Determine the (x, y) coordinate at the center of the cell enclosing the given text.  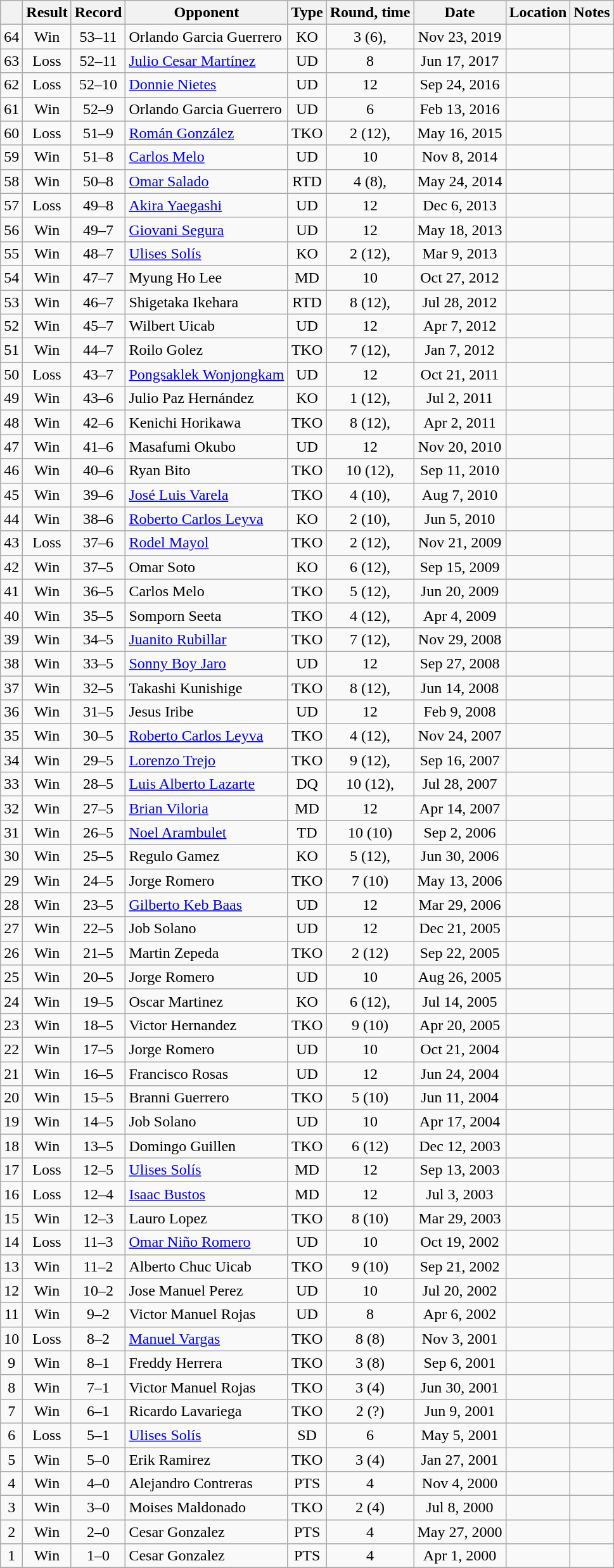
Jun 5, 2010 (460, 519)
27 (11, 929)
Sonny Boy Jaro (207, 663)
9 (11, 1363)
2 (11, 1532)
Apr 2, 2011 (460, 423)
Jul 20, 2002 (460, 1291)
35–5 (98, 615)
14 (11, 1242)
Julio Paz Hernández (207, 398)
3–0 (98, 1508)
47–7 (98, 277)
Shigetaka Ikehara (207, 302)
Dec 12, 2003 (460, 1146)
55 (11, 253)
28–5 (98, 784)
Nov 20, 2010 (460, 447)
23–5 (98, 905)
48–7 (98, 253)
32 (11, 808)
Oct 21, 2004 (460, 1049)
7 (10) (370, 881)
28 (11, 905)
Mar 29, 2003 (460, 1218)
43 (11, 543)
Masafumi Okubo (207, 447)
4–0 (98, 1484)
Omar Niño Romero (207, 1242)
Nov 29, 2008 (460, 639)
19 (11, 1122)
Rodel Mayol (207, 543)
Jul 2, 2011 (460, 398)
Round, time (370, 13)
Jul 3, 2003 (460, 1194)
Result (47, 13)
48 (11, 423)
Jan 7, 2012 (460, 350)
SD (307, 1435)
40–6 (98, 471)
10–2 (98, 1291)
Manuel Vargas (207, 1339)
Sep 21, 2002 (460, 1266)
2 (?) (370, 1411)
1 (11, 1556)
Nov 24, 2007 (460, 736)
Donnie Nietes (207, 85)
Jun 30, 2006 (460, 857)
2 (10), (370, 519)
Oscar Martinez (207, 1001)
5 (10) (370, 1098)
Nov 21, 2009 (460, 543)
Nov 3, 2001 (460, 1339)
14–5 (98, 1122)
4 (8), (370, 181)
24–5 (98, 881)
Jose Manuel Perez (207, 1291)
44 (11, 519)
12–3 (98, 1218)
Freddy Herrera (207, 1363)
Apr 14, 2007 (460, 808)
Victor Hernandez (207, 1025)
31 (11, 832)
Regulo Gamez (207, 857)
Mar 29, 2006 (460, 905)
35 (11, 736)
64 (11, 37)
8 (10) (370, 1218)
11 (11, 1315)
May 16, 2015 (460, 133)
Kenichi Horikawa (207, 423)
Mar 9, 2013 (460, 253)
40 (11, 615)
2 (4) (370, 1508)
1–0 (98, 1556)
36–5 (98, 591)
33 (11, 784)
Aug 7, 2010 (460, 495)
7 (11, 1411)
10 (10) (370, 832)
3 (6), (370, 37)
16 (11, 1194)
Apr 7, 2012 (460, 326)
Apr 1, 2000 (460, 1556)
Domingo Guillen (207, 1146)
DQ (307, 784)
Jun 20, 2009 (460, 591)
Oct 21, 2011 (460, 374)
62 (11, 85)
8–2 (98, 1339)
Gilberto Keb Baas (207, 905)
Akira Yaegashi (207, 205)
6 (12) (370, 1146)
31–5 (98, 712)
34 (11, 760)
Pongsaklek Wonjongkam (207, 374)
Martin Zepeda (207, 953)
3 (11, 1508)
Date (460, 13)
Roilo Golez (207, 350)
25 (11, 977)
63 (11, 61)
2 (12) (370, 953)
53–11 (98, 37)
Nov 8, 2014 (460, 157)
53 (11, 302)
26 (11, 953)
Alejandro Contreras (207, 1484)
29–5 (98, 760)
19–5 (98, 1001)
29 (11, 881)
18–5 (98, 1025)
1 (12), (370, 398)
58 (11, 181)
Ricardo Lavariega (207, 1411)
12–5 (98, 1170)
39 (11, 639)
11–3 (98, 1242)
Apr 6, 2002 (460, 1315)
11–2 (98, 1266)
18 (11, 1146)
50 (11, 374)
5 (11, 1459)
24 (11, 1001)
30 (11, 857)
Francisco Rosas (207, 1074)
38 (11, 663)
Myung Ho Lee (207, 277)
59 (11, 157)
May 13, 2006 (460, 881)
Isaac Bustos (207, 1194)
Luis Alberto Lazarte (207, 784)
Wilbert Uicab (207, 326)
Jul 28, 2007 (460, 784)
Jun 17, 2017 (460, 61)
44–7 (98, 350)
32–5 (98, 687)
Sep 6, 2001 (460, 1363)
8–1 (98, 1363)
15–5 (98, 1098)
22–5 (98, 929)
Feb 13, 2016 (460, 109)
Jun 24, 2004 (460, 1074)
16–5 (98, 1074)
13 (11, 1266)
3 (8) (370, 1363)
Sep 27, 2008 (460, 663)
Lorenzo Trejo (207, 760)
Type (307, 13)
5–0 (98, 1459)
43–6 (98, 398)
52 (11, 326)
52–11 (98, 61)
49 (11, 398)
Juanito Rubillar (207, 639)
37 (11, 687)
Sep 2, 2006 (460, 832)
43–7 (98, 374)
May 5, 2001 (460, 1435)
May 27, 2000 (460, 1532)
51–8 (98, 157)
33–5 (98, 663)
Ryan Bito (207, 471)
Sep 15, 2009 (460, 567)
41 (11, 591)
Brian Viloria (207, 808)
36 (11, 712)
6–1 (98, 1411)
Branni Guerrero (207, 1098)
Omar Salado (207, 181)
30–5 (98, 736)
9 (12), (370, 760)
Somporn Seeta (207, 615)
Lauro Lopez (207, 1218)
Jun 9, 2001 (460, 1411)
34–5 (98, 639)
45 (11, 495)
Jun 14, 2008 (460, 687)
54 (11, 277)
42 (11, 567)
52–10 (98, 85)
Record (98, 13)
Erik Ramirez (207, 1459)
37–5 (98, 567)
25–5 (98, 857)
TD (307, 832)
46–7 (98, 302)
23 (11, 1025)
15 (11, 1218)
Oct 19, 2002 (460, 1242)
60 (11, 133)
49–7 (98, 229)
49–8 (98, 205)
Nov 4, 2000 (460, 1484)
Giovani Segura (207, 229)
38–6 (98, 519)
56 (11, 229)
Sep 16, 2007 (460, 760)
7–1 (98, 1387)
May 24, 2014 (460, 181)
27–5 (98, 808)
Oct 27, 2012 (460, 277)
26–5 (98, 832)
Feb 9, 2008 (460, 712)
2–0 (98, 1532)
46 (11, 471)
21–5 (98, 953)
Moises Maldonado (207, 1508)
Jul 14, 2005 (460, 1001)
41–6 (98, 447)
22 (11, 1049)
Jun 11, 2004 (460, 1098)
51 (11, 350)
13–5 (98, 1146)
Aug 26, 2005 (460, 977)
Takashi Kunishige (207, 687)
17 (11, 1170)
Román González (207, 133)
50–8 (98, 181)
Julio Cesar Martínez (207, 61)
Sep 24, 2016 (460, 85)
17–5 (98, 1049)
21 (11, 1074)
Sep 22, 2005 (460, 953)
37–6 (98, 543)
Apr 4, 2009 (460, 615)
39–6 (98, 495)
Opponent (207, 13)
Notes (592, 13)
52–9 (98, 109)
Jul 28, 2012 (460, 302)
20 (11, 1098)
Jun 30, 2001 (460, 1387)
9–2 (98, 1315)
Sep 11, 2010 (460, 471)
Jesus Iribe (207, 712)
8 (8) (370, 1339)
47 (11, 447)
Sep 13, 2003 (460, 1170)
4 (10), (370, 495)
Apr 17, 2004 (460, 1122)
Jan 27, 2001 (460, 1459)
20–5 (98, 977)
Noel Arambulet (207, 832)
Location (538, 13)
José Luis Varela (207, 495)
42–6 (98, 423)
61 (11, 109)
Apr 20, 2005 (460, 1025)
Omar Soto (207, 567)
57 (11, 205)
Jul 8, 2000 (460, 1508)
12–4 (98, 1194)
Alberto Chuc Uicab (207, 1266)
51–9 (98, 133)
May 18, 2013 (460, 229)
5–1 (98, 1435)
Nov 23, 2019 (460, 37)
Dec 21, 2005 (460, 929)
Dec 6, 2013 (460, 205)
45–7 (98, 326)
